Scan for the cell matching the given text and deliver its [x, y] coordinate at center. 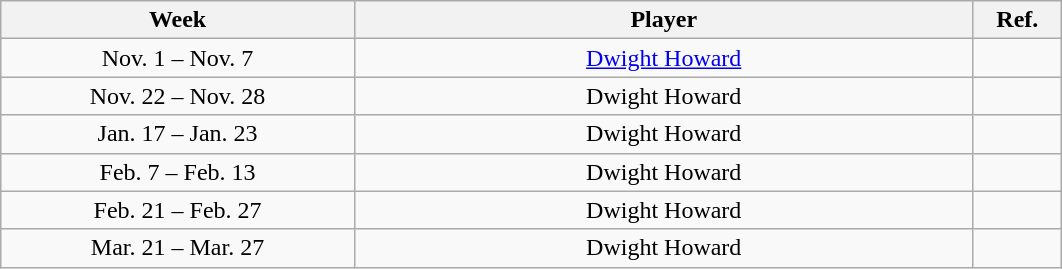
Ref. [1017, 20]
Player [664, 20]
Nov. 22 – Nov. 28 [178, 96]
Nov. 1 – Nov. 7 [178, 58]
Feb. 7 – Feb. 13 [178, 172]
Jan. 17 – Jan. 23 [178, 134]
Mar. 21 – Mar. 27 [178, 248]
Feb. 21 – Feb. 27 [178, 210]
Week [178, 20]
